Return (X, Y) of the center of cell containing provided text 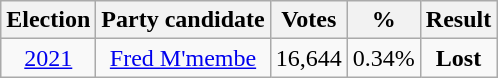
Election (48, 20)
16,644 (308, 58)
Party candidate (183, 20)
Result (458, 20)
2021 (48, 58)
Votes (308, 20)
Fred M'membe (183, 58)
0.34% (384, 58)
% (384, 20)
Lost (458, 58)
